Capture the cell that displays the provided text and extract its (X, Y) central coordinate. 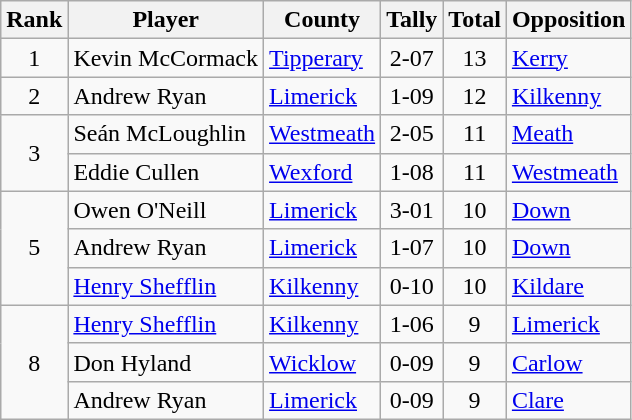
1-07 (412, 248)
3-01 (412, 210)
0-10 (412, 286)
County (322, 20)
Wicklow (322, 362)
2-05 (412, 134)
2-07 (412, 58)
Tipperary (322, 58)
Eddie Cullen (166, 172)
Kildare (568, 286)
Meath (568, 134)
Kevin McCormack (166, 58)
2 (34, 96)
Tally (412, 20)
Total (475, 20)
1-08 (412, 172)
Opposition (568, 20)
1-06 (412, 324)
1-09 (412, 96)
Kerry (568, 58)
Wexford (322, 172)
8 (34, 362)
5 (34, 248)
1 (34, 58)
Clare (568, 400)
Carlow (568, 362)
Seán McLoughlin (166, 134)
Don Hyland (166, 362)
3 (34, 153)
13 (475, 58)
Rank (34, 20)
Player (166, 20)
12 (475, 96)
Owen O'Neill (166, 210)
